Determine the (X, Y) coordinate at the center of the cell enclosing the given text.  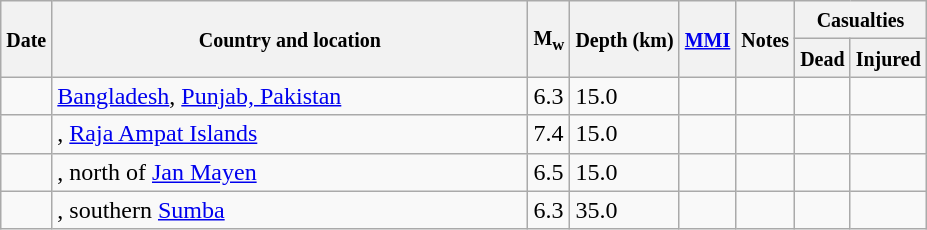
7.4 (549, 134)
35.0 (624, 210)
Depth (km) (624, 39)
6.5 (549, 172)
Date (26, 39)
Mw (549, 39)
, north of Jan Mayen (290, 172)
Casualties (861, 20)
Bangladesh, Punjab, Pakistan (290, 96)
Notes (766, 39)
Dead (823, 58)
Injured (888, 58)
, Raja Ampat Islands (290, 134)
MMI (708, 39)
, southern Sumba (290, 210)
Country and location (290, 39)
